Locate the cell with the specified text and output its (X, Y) center coordinate. 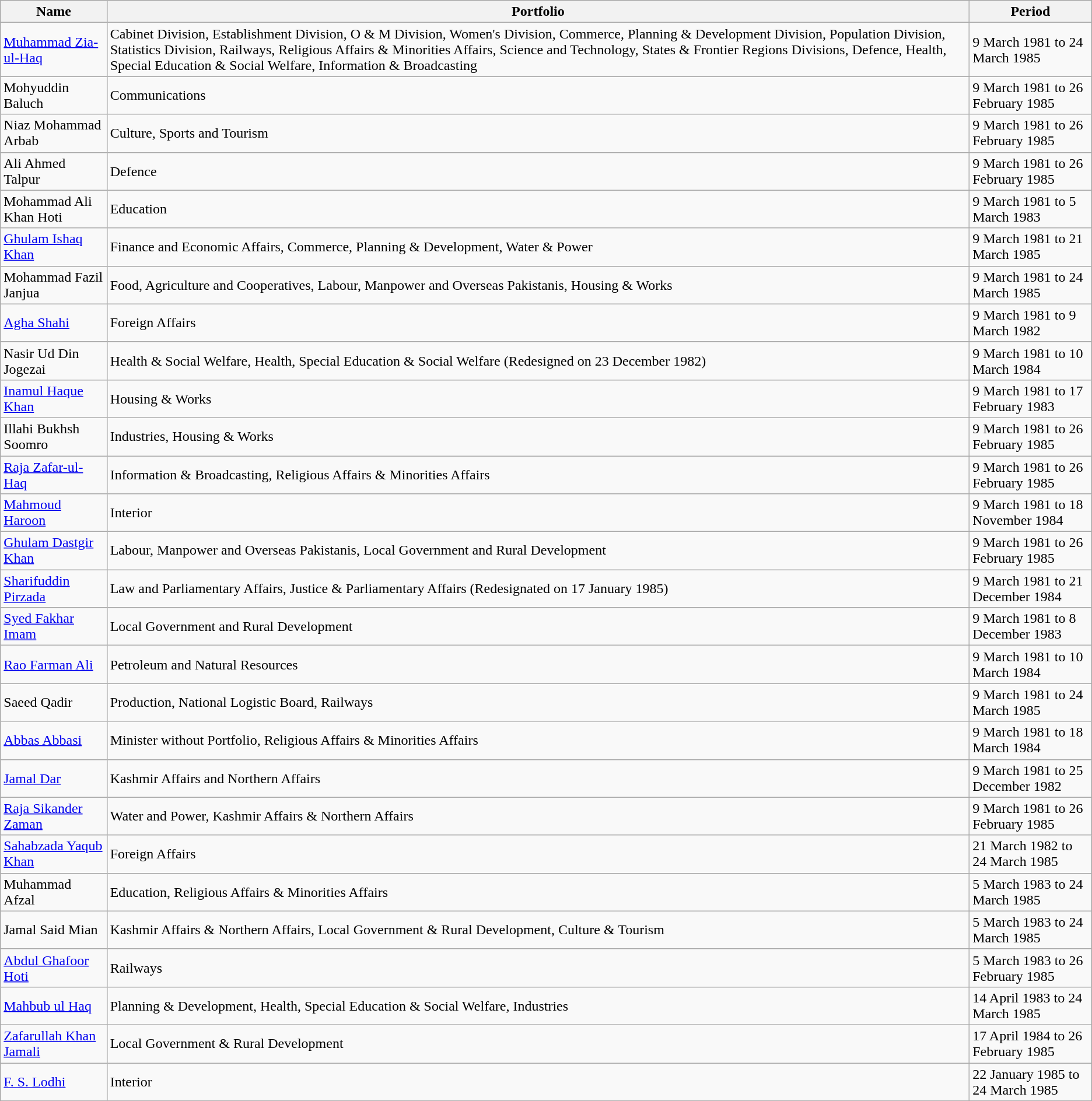
21 March 1982 to 24 March 1985 (1031, 854)
Syed Fakhar Imam (54, 626)
Name (54, 12)
Culture, Sports and Tourism (538, 133)
Period (1031, 12)
9 March 1981 to 18 November 1984 (1031, 513)
Local Government & Rural Development (538, 1044)
9 March 1981 to 8 December 1983 (1031, 626)
Health & Social Welfare, Health, Special Education & Social Welfare (Redesigned on 23 December 1982) (538, 360)
5 March 1983 to 26 February 1985 (1031, 968)
Defence (538, 171)
Planning & Development, Health, Special Education & Social Welfare, Industries (538, 1005)
Labour, Manpower and Overseas Pakistanis, Local Government and Rural Development (538, 550)
Law and Parliamentary Affairs, Justice & Parliamentary Affairs (Redesignated on 17 January 1985) (538, 589)
Production, National Logistic Board, Railways (538, 702)
Industries, Housing & Works (538, 436)
Communications (538, 96)
Agha Shahi (54, 323)
14 April 1983 to 24 March 1985 (1031, 1005)
9 March 1981 to 18 March 1984 (1031, 741)
9 March 1981 to 25 December 1982 (1031, 778)
Information & Broadcasting, Religious Affairs & Minorities Affairs (538, 475)
Abbas Abbasi (54, 741)
Finance and Economic Affairs, Commerce, Planning & Development, Water & Power (538, 247)
Ghulam Dastgir Khan (54, 550)
Mohyuddin Baluch (54, 96)
Muhammad Zia-ul-Haq (54, 50)
17 April 1984 to 26 February 1985 (1031, 1044)
Muhammad Afzal (54, 892)
9 March 1981 to 17 February 1983 (1031, 399)
22 January 1985 to 24 March 1985 (1031, 1081)
Kashmir Affairs and Northern Affairs (538, 778)
Minister without Portfolio, Religious Affairs & Minorities Affairs (538, 741)
Inamul Haque Khan (54, 399)
Rao Farman Ali (54, 665)
Mahmoud Haroon (54, 513)
Saeed Qadir (54, 702)
Mahbub ul Haq (54, 1005)
Sahabzada Yaqub Khan (54, 854)
Food, Agriculture and Cooperatives, Labour, Manpower and Overseas Pakistanis, Housing & Works (538, 285)
Niaz Mohammad Arbab (54, 133)
Water and Power, Kashmir Affairs & Northern Affairs (538, 816)
Ali Ahmed Talpur (54, 171)
Mohammad Fazil Janjua (54, 285)
Education (538, 209)
9 March 1981 to 21 December 1984 (1031, 589)
Sharifuddin Pirzada (54, 589)
Raja Sikander Zaman (54, 816)
Illahi Bukhsh Soomro (54, 436)
9 March 1981 to 5 March 1983 (1031, 209)
Jamal Said Mian (54, 930)
Portfolio (538, 12)
9 March 1981 to 21 March 1985 (1031, 247)
Zafarullah Khan Jamali (54, 1044)
Mohammad Ali Khan Hoti (54, 209)
Abdul Ghafoor Hoti (54, 968)
Railways (538, 968)
Nasir Ud Din Jogezai (54, 360)
F. S. Lodhi (54, 1081)
Jamal Dar (54, 778)
Ghulam Ishaq Khan (54, 247)
Housing & Works (538, 399)
Local Government and Rural Development (538, 626)
Kashmir Affairs & Northern Affairs, Local Government & Rural Development, Culture & Tourism (538, 930)
Petroleum and Natural Resources (538, 665)
Education, Religious Affairs & Minorities Affairs (538, 892)
9 March 1981 to 9 March 1982 (1031, 323)
Raja Zafar-ul-Haq (54, 475)
